Output the [x, y] coordinate of the center of the cell containing the given text.  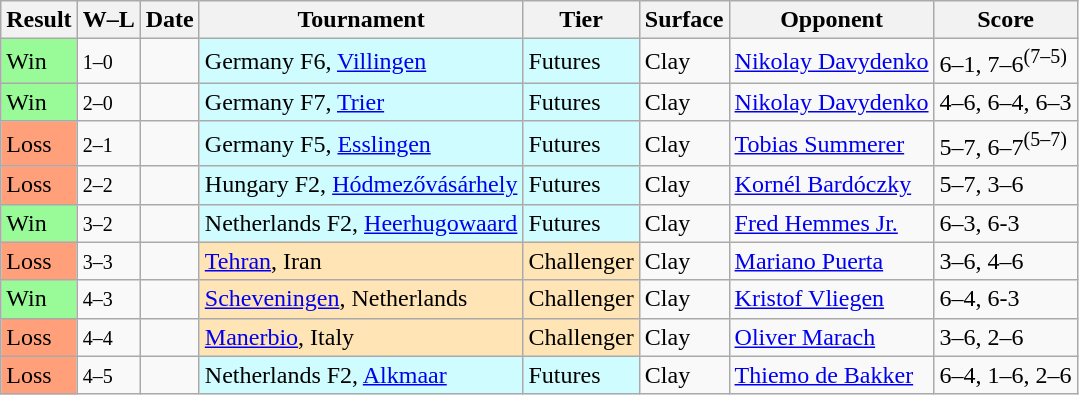
2–1 [108, 144]
3–2 [108, 223]
Date [170, 20]
Tier [581, 20]
2–2 [108, 185]
2–0 [108, 102]
3–6, 4–6 [1006, 261]
6–4, 6-3 [1006, 299]
3–3 [108, 261]
1–0 [108, 62]
Surface [684, 20]
Germany F6, Villingen [361, 62]
Netherlands F2, Heerhugowaard [361, 223]
4–5 [108, 375]
6–1, 7–6(7–5) [1006, 62]
W–L [108, 20]
Scheveningen, Netherlands [361, 299]
Manerbio, Italy [361, 337]
4–3 [108, 299]
Tehran, Iran [361, 261]
6–3, 6-3 [1006, 223]
Kristof Vliegen [832, 299]
Oliver Marach [832, 337]
Thiemo de Bakker [832, 375]
Netherlands F2, Alkmaar [361, 375]
6–4, 1–6, 2–6 [1006, 375]
Kornél Bardóczky [832, 185]
5–7, 6–7(5–7) [1006, 144]
Fred Hemmes Jr. [832, 223]
Tournament [361, 20]
Score [1006, 20]
Result [39, 20]
Germany F5, Esslingen [361, 144]
3–6, 2–6 [1006, 337]
4–4 [108, 337]
4–6, 6–4, 6–3 [1006, 102]
Hungary F2, Hódmezővásárhely [361, 185]
Tobias Summerer [832, 144]
5–7, 3–6 [1006, 185]
Germany F7, Trier [361, 102]
Mariano Puerta [832, 261]
Opponent [832, 20]
